Capture the cell that displays the provided text and extract its [X, Y] central coordinate. 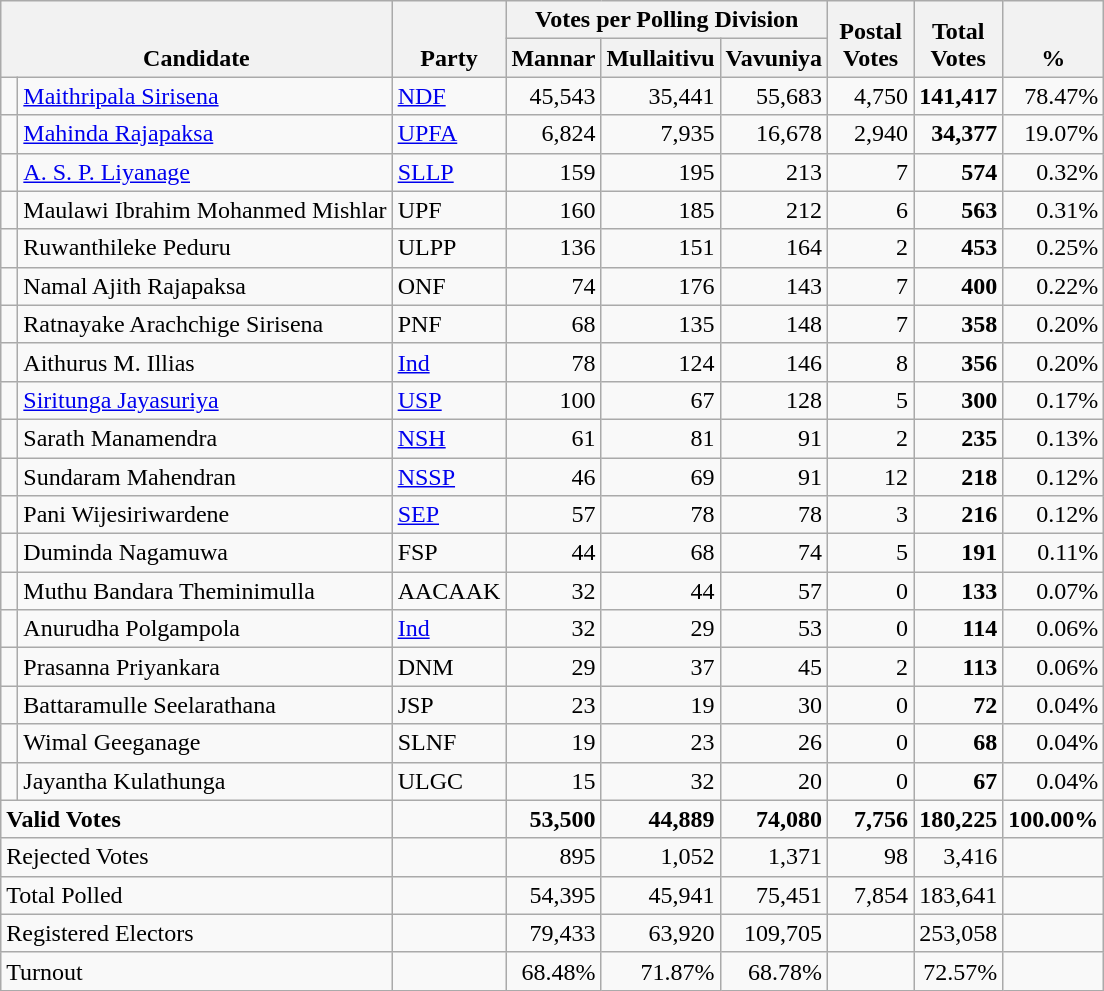
Valid Votes [196, 819]
78.47% [1054, 96]
0.22% [1054, 286]
SLLP [449, 172]
Maulawi Ibrahim Mohanmed Mishlar [205, 210]
563 [958, 210]
NSSP [449, 477]
Rejected Votes [196, 857]
100.00% [1054, 819]
0.17% [1054, 400]
2,940 [871, 134]
53 [774, 629]
3,416 [958, 857]
45,941 [660, 895]
0.25% [1054, 248]
15 [554, 781]
183,641 [958, 895]
8 [871, 362]
72.57% [958, 971]
61 [554, 438]
Prasanna Priyankara [205, 667]
6 [871, 210]
Ruwanthileke Peduru [205, 248]
UPF [449, 210]
NDF [449, 96]
128 [774, 400]
Mullaitivu [660, 58]
UPFA [449, 134]
895 [554, 857]
109,705 [774, 933]
212 [774, 210]
0.13% [1054, 438]
46 [554, 477]
63,920 [660, 933]
151 [660, 248]
34,377 [958, 134]
30 [774, 705]
253,058 [958, 933]
Sarath Manamendra [205, 438]
Sundaram Mahendran [205, 477]
ONF [449, 286]
358 [958, 324]
Siritunga Jayasuriya [205, 400]
180,225 [958, 819]
DNM [449, 667]
54,395 [554, 895]
74,080 [774, 819]
141,417 [958, 96]
195 [660, 172]
12 [871, 477]
114 [958, 629]
Total Polled [196, 895]
7,854 [871, 895]
124 [660, 362]
PNF [449, 324]
213 [774, 172]
7,935 [660, 134]
191 [958, 553]
ULPP [449, 248]
AACAAK [449, 591]
Maithripala Sirisena [205, 96]
160 [554, 210]
0.32% [1054, 172]
16,678 [774, 134]
75,451 [774, 895]
PostalVotes [871, 39]
133 [958, 591]
79,433 [554, 933]
400 [958, 286]
Battaramulle Seelarathana [205, 705]
A. S. P. Liyanage [205, 172]
Anurudha Polgampola [205, 629]
68.48% [554, 971]
% [1054, 39]
146 [774, 362]
7,756 [871, 819]
Namal Ajith Rajapaksa [205, 286]
98 [871, 857]
45 [774, 667]
69 [660, 477]
Aithurus M. Illias [205, 362]
26 [774, 743]
NSH [449, 438]
FSP [449, 553]
71.87% [660, 971]
81 [660, 438]
148 [774, 324]
Mahinda Rajapaksa [205, 134]
19.07% [1054, 134]
574 [958, 172]
300 [958, 400]
113 [958, 667]
Vavuniya [774, 58]
Candidate [196, 39]
6,824 [554, 134]
35,441 [660, 96]
Party [449, 39]
0.07% [1054, 591]
216 [958, 515]
ULGC [449, 781]
Ratnayake Arachchige Sirisena [205, 324]
235 [958, 438]
45,543 [554, 96]
176 [660, 286]
164 [774, 248]
Votes per Polling Division [667, 20]
356 [958, 362]
68.78% [774, 971]
37 [660, 667]
SEP [449, 515]
4,750 [871, 96]
Duminda Nagamuwa [205, 553]
Mannar [554, 58]
53,500 [554, 819]
72 [958, 705]
44,889 [660, 819]
453 [958, 248]
143 [774, 286]
135 [660, 324]
136 [554, 248]
Pani Wijesiriwardene [205, 515]
100 [554, 400]
JSP [449, 705]
20 [774, 781]
Wimal Geeganage [205, 743]
Turnout [196, 971]
55,683 [774, 96]
218 [958, 477]
USP [449, 400]
0.11% [1054, 553]
3 [871, 515]
185 [660, 210]
0.31% [1054, 210]
Muthu Bandara Theminimulla [205, 591]
Jayantha Kulathunga [205, 781]
1,371 [774, 857]
SLNF [449, 743]
159 [554, 172]
Registered Electors [196, 933]
Total Votes [958, 39]
1,052 [660, 857]
